Provide the [X, Y] coordinate of the cell's center where the given text is located.  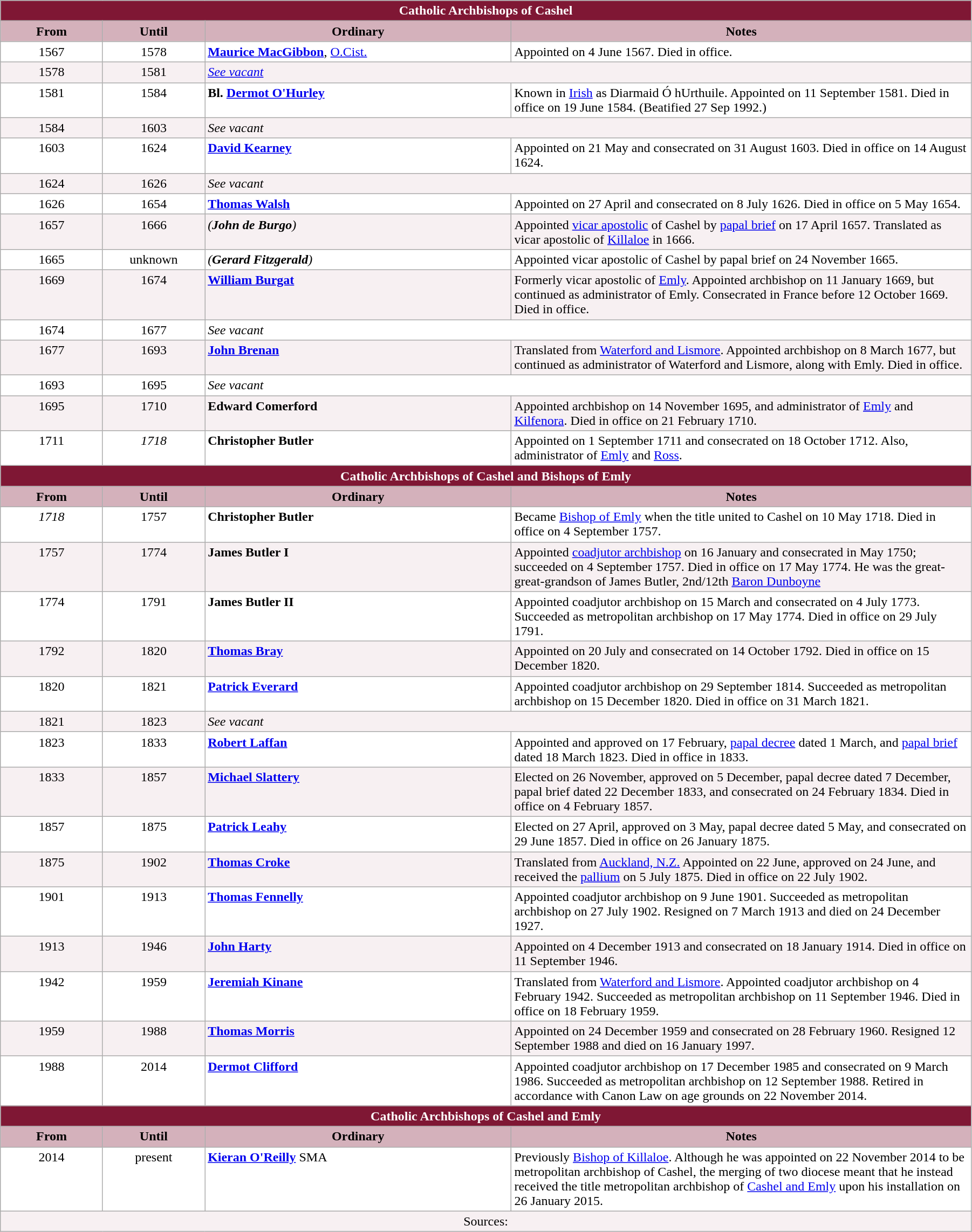
Appointed coadjutor archbishop on 29 September 1814. Succeeded as metropolitan archbishop on 15 December 1820. Died in office on 31 March 1821. [741, 693]
Thomas Croke [358, 869]
Appointed on 21 May and consecrated on 31 August 1603. Died in office on 14 August 1624. [741, 155]
(John de Burgo) [358, 232]
Maurice MacGibbon, O.Cist. [358, 52]
1791 [153, 616]
Became Bishop of Emly when the title united to Cashel on 10 May 1718. Died in office on 4 September 1757. [741, 524]
1901 [52, 912]
Translated from Auckland, N.Z. Appointed on 22 June, approved on 24 June, and received the pallium on 5 July 1875. Died in office on 22 July 1902. [741, 869]
Patrick Leahy [358, 834]
Appointed on 4 June 1567. Died in office. [741, 52]
1902 [153, 869]
1710 [153, 413]
1567 [52, 52]
Thomas Walsh [358, 204]
1654 [153, 204]
James Butler I [358, 567]
Elected on 27 April, approved on 3 May, papal decree dated 5 May, and consecrated on 29 June 1857. Died in office on 26 January 1875. [741, 834]
unknown [153, 259]
present [153, 1179]
1666 [153, 232]
Appointed vicar apostolic of Cashel by papal brief on 24 November 1665. [741, 259]
Thomas Morris [358, 1038]
Jeremiah Kinane [358, 996]
Appointed and approved on 17 February, papal decree dated 1 March, and papal brief dated 18 March 1823. Died in office in 1833. [741, 749]
1792 [52, 659]
Michael Slattery [358, 791]
Patrick Everard [358, 693]
Bl. Dermot O'Hurley [358, 100]
1946 [153, 954]
(Gerard Fitzgerald) [358, 259]
1942 [52, 996]
Kieran O'Reilly SMA [358, 1179]
1711 [52, 449]
Edward Comerford [358, 413]
Appointed on 1 September 1711 and consecrated on 18 October 1712. Also, administrator of Emly and Ross. [741, 449]
Appointed on 20 July and consecrated on 14 October 1792. Died in office on 15 December 1820. [741, 659]
Appointed on 4 December 1913 and consecrated on 18 January 1914. Died in office on 11 September 1946. [741, 954]
1657 [52, 232]
Sources: [486, 1221]
Known in Irish as Diarmaid Ó hUrthuile. Appointed on 11 September 1581. Died in office on 19 June 1584. (Beatified 27 Sep 1992.) [741, 100]
Catholic Archbishops of Cashel [486, 11]
David Kearney [358, 155]
Dermot Clifford [358, 1081]
1669 [52, 294]
Robert Laffan [358, 749]
Catholic Archbishops of Cashel and Bishops of Emly [486, 476]
Appointed on 24 December 1959 and consecrated on 28 February 1960. Resigned 12 September 1988 and died on 16 January 1997. [741, 1038]
Catholic Archbishops of Cashel and Emly [486, 1116]
Appointed archbishop on 14 November 1695, and administrator of Emly and Kilfenora. Died in office on 21 February 1710. [741, 413]
John Brenan [358, 358]
William Burgat [358, 294]
John Harty [358, 954]
Thomas Bray [358, 659]
James Butler II [358, 616]
1665 [52, 259]
Appointed vicar apostolic of Cashel by papal brief on 17 April 1657. Translated as vicar apostolic of Killaloe in 1666. [741, 232]
Appointed on 27 April and consecrated on 8 July 1626. Died in office on 5 May 1654. [741, 204]
Thomas Fennelly [358, 912]
